Detect which cell encompasses the target text, then output its (X, Y) center coordinate. 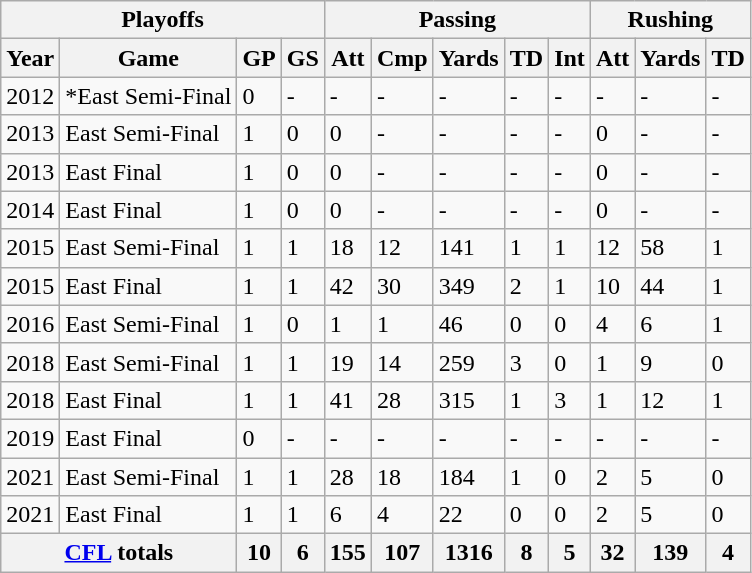
*East Semi-Final (148, 96)
8 (526, 553)
42 (348, 286)
155 (348, 553)
349 (468, 286)
14 (402, 362)
9 (670, 362)
107 (402, 553)
Int (570, 58)
Cmp (402, 58)
46 (468, 324)
2012 (30, 96)
19 (348, 362)
Passing (457, 20)
1316 (468, 553)
184 (468, 477)
141 (468, 248)
CFL totals (119, 553)
41 (348, 400)
GS (302, 58)
2014 (30, 210)
32 (612, 553)
GP (259, 58)
Game (148, 58)
44 (670, 286)
30 (402, 286)
58 (670, 248)
2019 (30, 438)
Year (30, 58)
315 (468, 400)
139 (670, 553)
22 (468, 515)
2016 (30, 324)
259 (468, 362)
Playoffs (163, 20)
Rushing (670, 20)
